Search for the cell housing the specified text and yield its [x, y] center coordinate. 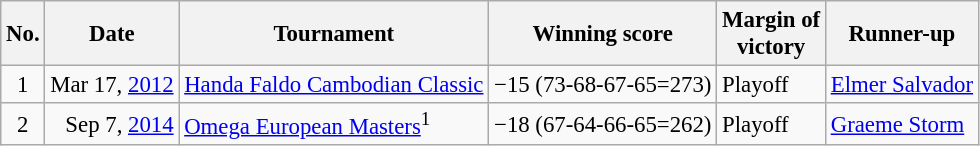
Handa Faldo Cambodian Classic [334, 85]
−15 (73-68-67-65=273) [603, 85]
1 [23, 85]
Mar 17, 2012 [112, 85]
Date [112, 34]
Runner-up [902, 34]
Winning score [603, 34]
Graeme Storm [902, 124]
−18 (67-64-66-65=262) [603, 124]
Omega European Masters1 [334, 124]
No. [23, 34]
2 [23, 124]
Sep 7, 2014 [112, 124]
Margin ofvictory [772, 34]
Tournament [334, 34]
Elmer Salvador [902, 85]
